Scan for the cell matching the given text and deliver its [x, y] coordinate at center. 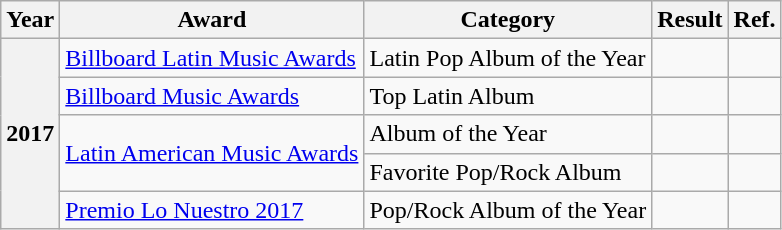
Award [212, 20]
Premio Lo Nuestro 2017 [212, 210]
Year [30, 20]
Billboard Latin Music Awards [212, 58]
Billboard Music Awards [212, 96]
Latin American Music Awards [212, 153]
Favorite Pop/Rock Album [508, 172]
Category [508, 20]
Latin Pop Album of the Year [508, 58]
Top Latin Album [508, 96]
2017 [30, 134]
Album of the Year [508, 134]
Ref. [754, 20]
Pop/Rock Album of the Year [508, 210]
Result [690, 20]
